Determine the [X, Y] coordinate at the center of the cell enclosing the given text.  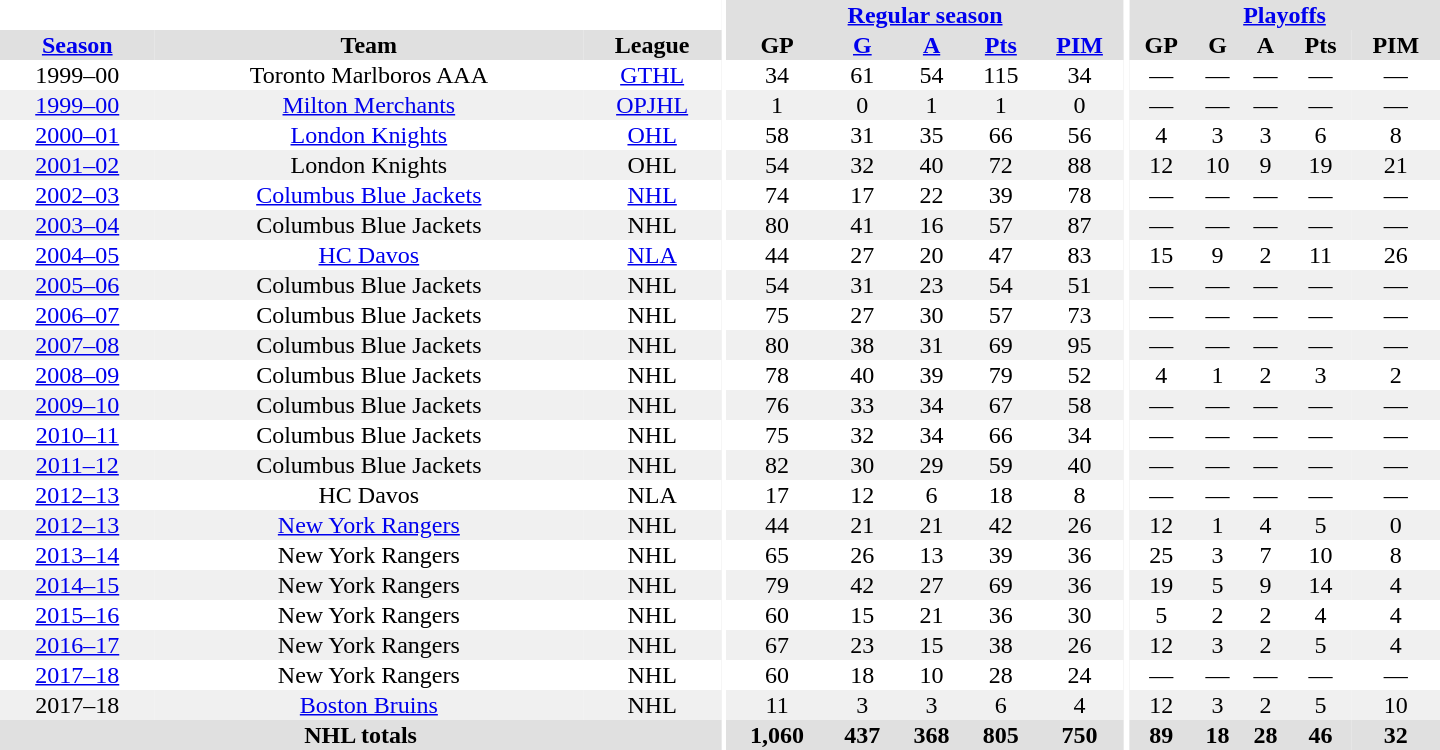
2005–06 [78, 285]
2009–10 [78, 405]
GTHL [652, 75]
22 [932, 195]
1,060 [776, 735]
2016–17 [78, 645]
74 [776, 195]
59 [1000, 465]
Regular season [924, 15]
2002–03 [78, 195]
65 [776, 555]
League [652, 45]
29 [932, 465]
33 [862, 405]
115 [1000, 75]
2001–02 [78, 165]
46 [1320, 735]
95 [1079, 345]
25 [1162, 555]
2015–16 [78, 615]
7 [1265, 555]
437 [862, 735]
2011–12 [78, 465]
750 [1079, 735]
Toronto Marlboros AAA [370, 75]
OPJHL [652, 105]
76 [776, 405]
Boston Bruins [370, 705]
73 [1079, 315]
51 [1079, 285]
805 [1000, 735]
72 [1000, 165]
NHL totals [360, 735]
2004–05 [78, 255]
20 [932, 255]
87 [1079, 225]
Milton Merchants [370, 105]
2008–09 [78, 375]
2013–14 [78, 555]
41 [862, 225]
2010–11 [78, 435]
Season [78, 45]
56 [1079, 135]
2003–04 [78, 225]
368 [932, 735]
Playoffs [1284, 15]
35 [932, 135]
14 [1320, 585]
61 [862, 75]
16 [932, 225]
13 [932, 555]
88 [1079, 165]
47 [1000, 255]
2006–07 [78, 315]
2000–01 [78, 135]
83 [1079, 255]
2007–08 [78, 345]
89 [1162, 735]
Team [370, 45]
24 [1079, 675]
52 [1079, 375]
82 [776, 465]
2014–15 [78, 585]
